Output the [X, Y] coordinate of the center of the cell containing the given text.  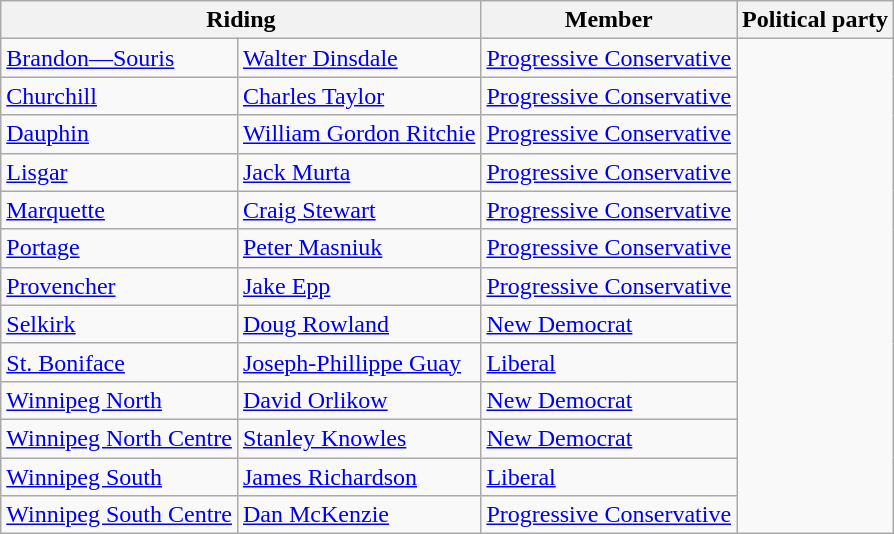
Member [609, 20]
Stanley Knowles [358, 438]
Winnipeg South [120, 477]
St. Boniface [120, 362]
Winnipeg North [120, 400]
Selkirk [120, 324]
Dan McKenzie [358, 515]
Joseph-Phillippe Guay [358, 362]
Dauphin [120, 134]
Provencher [120, 286]
Marquette [120, 210]
Winnipeg South Centre [120, 515]
Political party [816, 20]
Jake Epp [358, 286]
Winnipeg North Centre [120, 438]
James Richardson [358, 477]
Churchill [120, 96]
Peter Masniuk [358, 248]
Charles Taylor [358, 96]
Craig Stewart [358, 210]
Doug Rowland [358, 324]
Walter Dinsdale [358, 58]
David Orlikow [358, 400]
Riding [241, 20]
Portage [120, 248]
Jack Murta [358, 172]
Lisgar [120, 172]
William Gordon Ritchie [358, 134]
Brandon—Souris [120, 58]
